Capture the cell that displays the provided text and extract its (x, y) central coordinate. 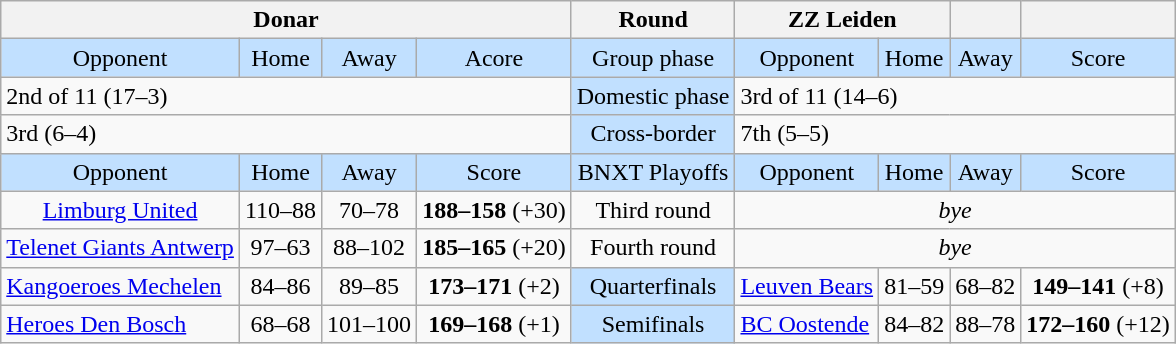
169–168 (+1) (494, 324)
84–82 (914, 324)
173–171 (+2) (494, 286)
Acore (494, 58)
Round (653, 20)
Telenet Giants Antwerp (120, 248)
97–63 (280, 248)
Domestic phase (653, 96)
Cross-border (653, 134)
Semifinals (653, 324)
70–78 (370, 210)
185–165 (+20) (494, 248)
Group phase (653, 58)
Limburg United (120, 210)
Kangoeroes Mechelen (120, 286)
Donar (286, 20)
149–141 (+8) (1098, 286)
Quarterfinals (653, 286)
3rd (6–4) (286, 134)
BNXT Playoffs (653, 172)
89–85 (370, 286)
110–88 (280, 210)
88–78 (986, 324)
101–100 (370, 324)
Leuven Bears (807, 286)
2nd of 11 (17–3) (286, 96)
7th (5–5) (955, 134)
188–158 (+30) (494, 210)
68–82 (986, 286)
Third round (653, 210)
ZZ Leiden (842, 20)
3rd of 11 (14–6) (955, 96)
84–86 (280, 286)
88–102 (370, 248)
81–59 (914, 286)
Heroes Den Bosch (120, 324)
172–160 (+12) (1098, 324)
Fourth round (653, 248)
68–68 (280, 324)
BC Oostende (807, 324)
